Search for the cell housing the specified text and yield its (x, y) center coordinate. 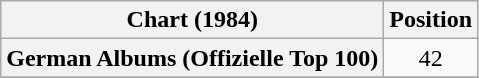
Chart (1984) (192, 20)
German Albums (Offizielle Top 100) (192, 58)
42 (431, 58)
Position (431, 20)
